From the cell containing the given text, extract its center point as (x, y) coordinate. 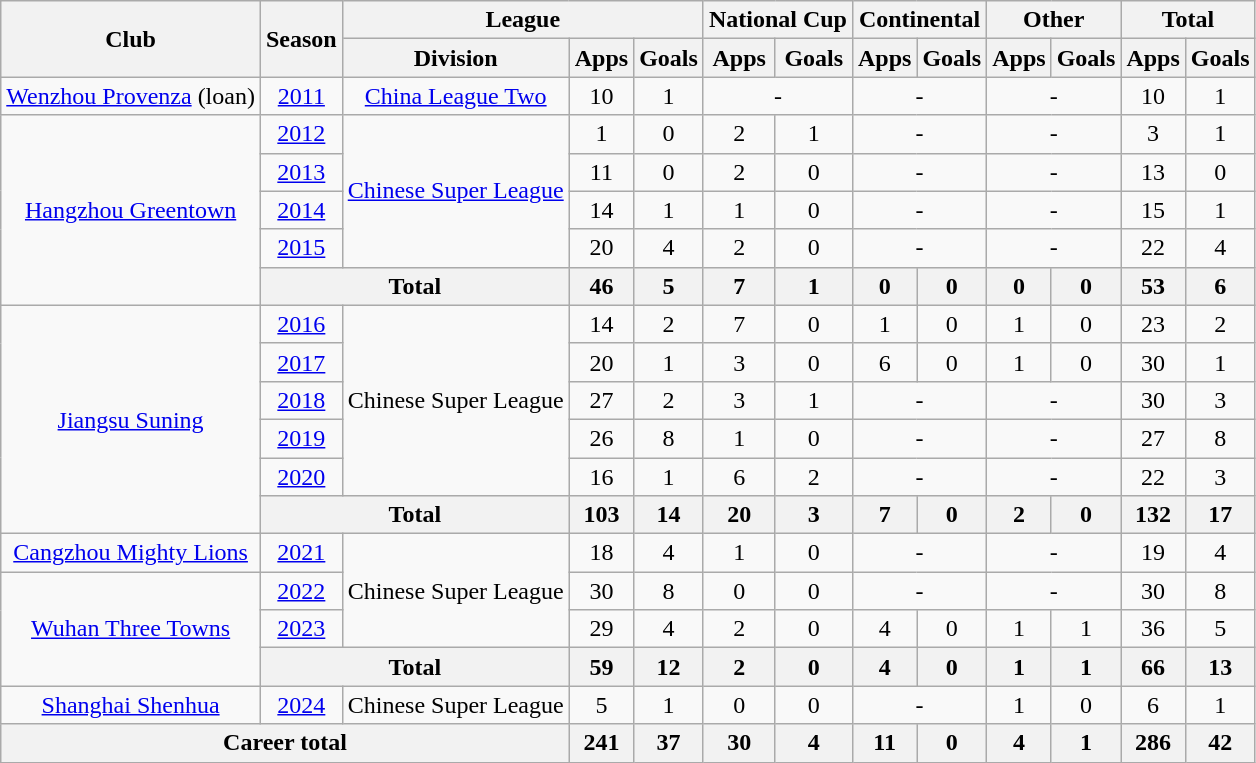
Wenzhou Provenza (loan) (131, 96)
Club (131, 39)
2012 (301, 134)
2017 (301, 362)
26 (601, 438)
2021 (301, 553)
16 (601, 477)
17 (1220, 515)
36 (1153, 629)
37 (669, 743)
29 (601, 629)
18 (601, 553)
2015 (301, 248)
46 (601, 286)
15 (1153, 210)
Jiangsu Suning (131, 419)
2020 (301, 477)
Hangzhou Greentown (131, 210)
National Cup (778, 20)
Shanghai Shenhua (131, 705)
2022 (301, 591)
66 (1153, 667)
2016 (301, 324)
286 (1153, 743)
2023 (301, 629)
Wuhan Three Towns (131, 629)
12 (669, 667)
2018 (301, 400)
Continental (919, 20)
Division (456, 58)
132 (1153, 515)
59 (601, 667)
103 (601, 515)
23 (1153, 324)
Cangzhou Mighty Lions (131, 553)
League (522, 20)
241 (601, 743)
19 (1153, 553)
42 (1220, 743)
2011 (301, 96)
2019 (301, 438)
China League Two (456, 96)
2014 (301, 210)
2013 (301, 172)
Season (301, 39)
Other (1054, 20)
Career total (285, 743)
2024 (301, 705)
53 (1153, 286)
